Detect which cell encompasses the target text, then output its (X, Y) center coordinate. 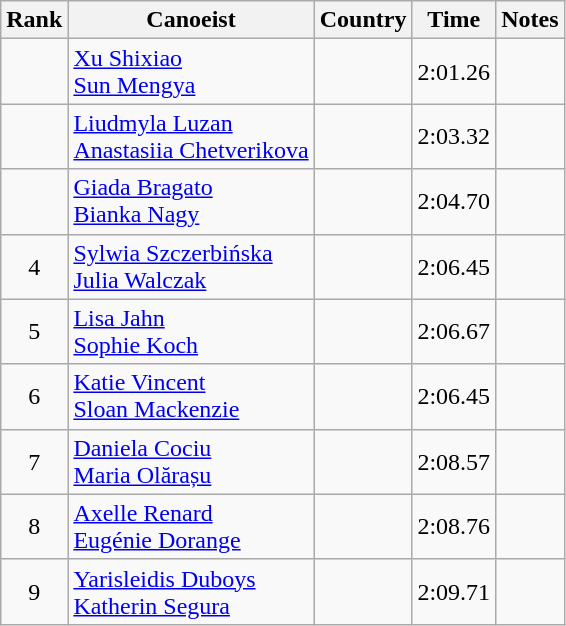
4 (34, 266)
2:01.26 (454, 72)
9 (34, 592)
Katie VincentSloan Mackenzie (191, 396)
2:04.70 (454, 202)
Lisa JahnSophie Koch (191, 332)
6 (34, 396)
5 (34, 332)
Xu ShixiaoSun Mengya (191, 72)
2:09.71 (454, 592)
Liudmyla LuzanAnastasiia Chetverikova (191, 136)
Axelle RenardEugénie Dorange (191, 526)
Canoeist (191, 20)
Daniela CociuMaria Olărașu (191, 462)
Notes (530, 20)
Giada BragatoBianka Nagy (191, 202)
Time (454, 20)
2:06.67 (454, 332)
2:03.32 (454, 136)
Country (363, 20)
Sylwia SzczerbińskaJulia Walczak (191, 266)
7 (34, 462)
Rank (34, 20)
Yarisleidis DuboysKatherin Segura (191, 592)
8 (34, 526)
2:08.76 (454, 526)
2:08.57 (454, 462)
